Scan for the cell matching the given text and deliver its [x, y] coordinate at center. 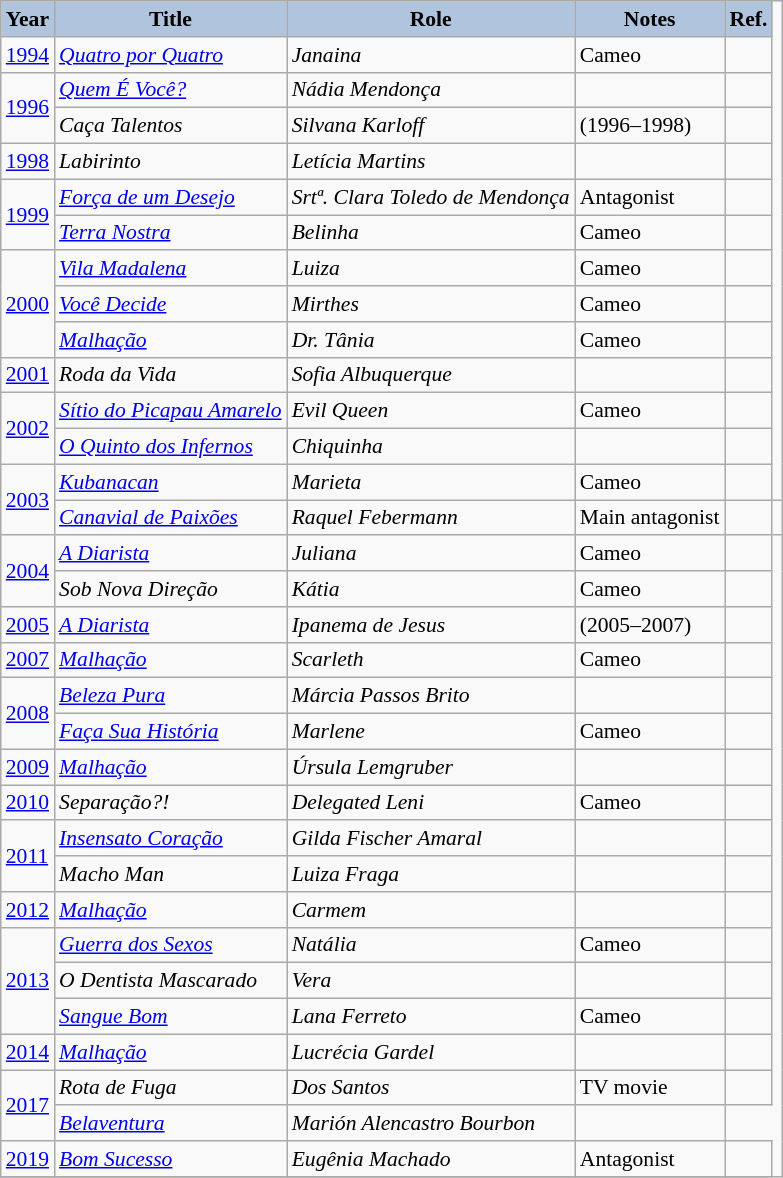
Lucrécia Gardel [431, 1052]
Mirthes [431, 304]
Sítio do Picapau Amarelo [170, 411]
Roda da Vida [170, 375]
1998 [28, 162]
(2005–2007) [650, 625]
Beleza Pura [170, 696]
Quem É Você? [170, 90]
Delegated Leni [431, 803]
Vera [431, 981]
Sofia Albuquerque [431, 375]
Marieta [431, 482]
2010 [28, 803]
Caça Talentos [170, 126]
Faça Sua História [170, 732]
Natália [431, 945]
2013 [28, 980]
Sangue Bom [170, 1017]
2011 [28, 856]
Main antagonist [650, 518]
Evil Queen [431, 411]
2009 [28, 767]
Guerra dos Sexos [170, 945]
Rota de Fuga [170, 1088]
Silvana Karloff [431, 126]
Belaventura [170, 1124]
1999 [28, 214]
Kátia [431, 589]
Força de um Desejo [170, 197]
2000 [28, 304]
2017 [28, 1106]
Letícia Martins [431, 162]
O Dentista Mascarado [170, 981]
Terra Nostra [170, 233]
(1996–1998) [650, 126]
Vila Madalena [170, 269]
Belinha [431, 233]
Dos Santos [431, 1088]
Chiquinha [431, 447]
2014 [28, 1052]
2002 [28, 428]
Janaina [431, 55]
Bom Sucesso [170, 1159]
Dr. Tânia [431, 340]
Ref. [749, 19]
Canavial de Paixões [170, 518]
Quatro por Quatro [170, 55]
Juliana [431, 554]
Role [431, 19]
Raquel Febermann [431, 518]
Kubanacan [170, 482]
Nádia Mendonça [431, 90]
2008 [28, 714]
Macho Man [170, 874]
2007 [28, 660]
Luiza Fraga [431, 874]
Ipanema de Jesus [431, 625]
1996 [28, 108]
Year [28, 19]
2019 [28, 1159]
Sob Nova Direção [170, 589]
Insensato Coração [170, 839]
TV movie [650, 1088]
Eugênia Machado [431, 1159]
Lana Ferreto [431, 1017]
Srtª. Clara Toledo de Mendonça [431, 197]
Luiza [431, 269]
Scarleth [431, 660]
Marión Alencastro Bourbon [431, 1124]
Gilda Fischer Amaral [431, 839]
Você Decide [170, 304]
Labirinto [170, 162]
2005 [28, 625]
2012 [28, 910]
O Quinto dos Infernos [170, 447]
Carmem [431, 910]
Title [170, 19]
2003 [28, 500]
Márcia Passos Brito [431, 696]
Notes [650, 19]
2001 [28, 375]
Separação?! [170, 803]
Marlene [431, 732]
1994 [28, 55]
2004 [28, 572]
Úrsula Lemgruber [431, 767]
